Pinpoint the cell where the given text exists, returning its (X, Y) midpoint coordinate. 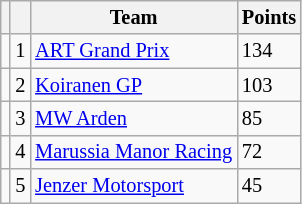
45 (269, 186)
103 (269, 85)
Team (134, 17)
Marussia Manor Racing (134, 152)
Points (269, 17)
Jenzer Motorsport (134, 186)
4 (20, 152)
5 (20, 186)
2 (20, 85)
85 (269, 118)
3 (20, 118)
Koiranen GP (134, 85)
1 (20, 51)
134 (269, 51)
MW Arden (134, 118)
72 (269, 152)
ART Grand Prix (134, 51)
